Scan for the cell matching the given text and deliver its (X, Y) coordinate at center. 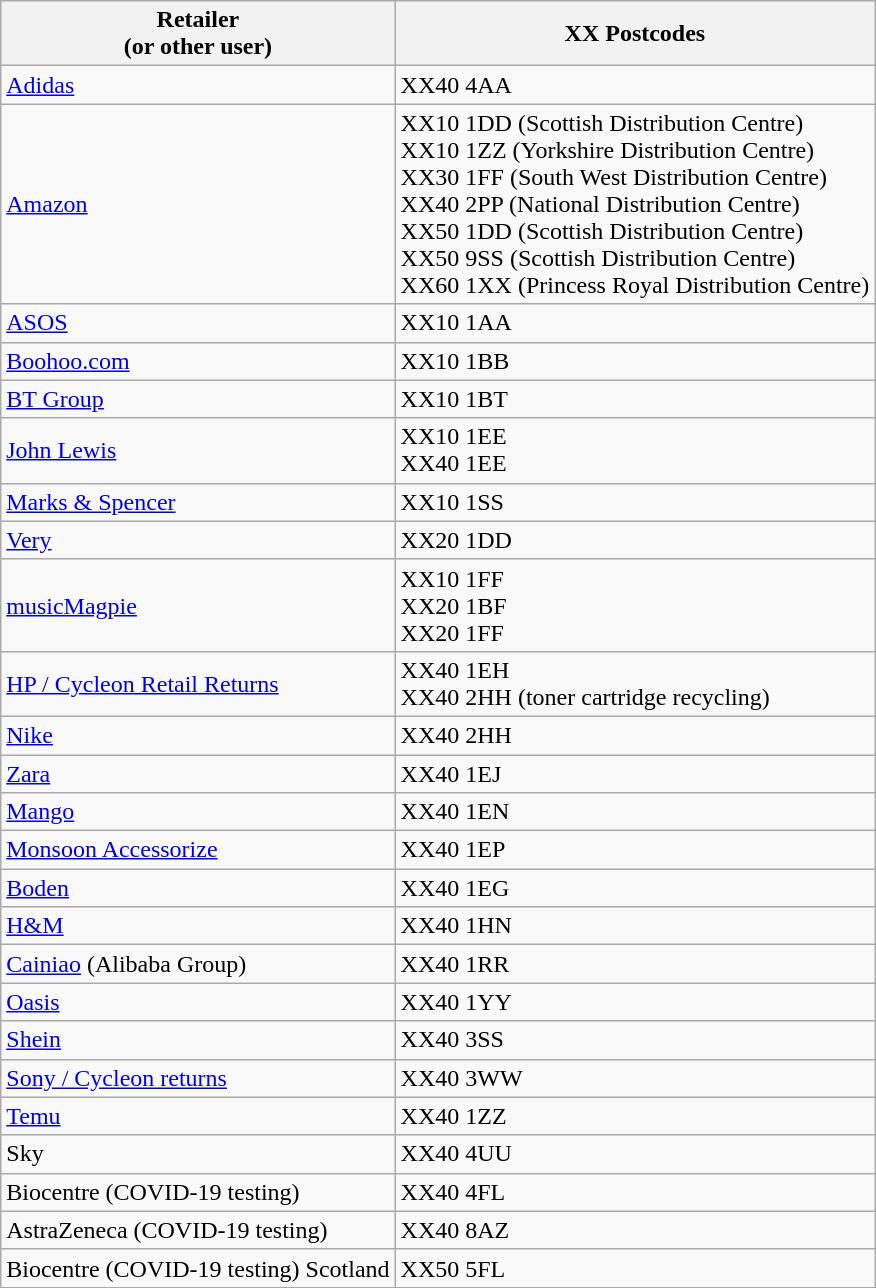
XX40 1YY (635, 1002)
XX40 4FL (635, 1192)
Mango (198, 812)
XX40 4AA (635, 85)
Sony / Cycleon returns (198, 1078)
H&M (198, 926)
XX Postcodes (635, 34)
John Lewis (198, 450)
Oasis (198, 1002)
Amazon (198, 204)
XX10 1FFXX20 1BFXX20 1FF (635, 605)
XX40 1EN (635, 812)
XX40 3WW (635, 1078)
Retailer(or other user) (198, 34)
Sky (198, 1154)
Biocentre (COVID-19 testing) (198, 1192)
XX10 1EEXX40 1EE (635, 450)
XX40 1EG (635, 888)
XX40 4UU (635, 1154)
Boden (198, 888)
Biocentre (COVID-19 testing) Scotland (198, 1268)
XX40 1RR (635, 964)
Very (198, 540)
XX10 1BT (635, 399)
Cainiao (Alibaba Group) (198, 964)
XX10 1SS (635, 502)
Nike (198, 735)
musicMagpie (198, 605)
XX40 3SS (635, 1040)
XX40 1HN (635, 926)
Monsoon Accessorize (198, 850)
BT Group (198, 399)
AstraZeneca (COVID-19 testing) (198, 1230)
XX20 1DD (635, 540)
XX10 1BB (635, 361)
XX10 1AA (635, 323)
Temu (198, 1116)
XX40 1EJ (635, 773)
XX50 5FL (635, 1268)
HP / Cycleon Retail Returns (198, 684)
ASOS (198, 323)
Shein (198, 1040)
XX40 1ZZ (635, 1116)
XX40 2HH (635, 735)
XX40 1EP (635, 850)
Zara (198, 773)
Adidas (198, 85)
XX40 8AZ (635, 1230)
Boohoo.com (198, 361)
Marks & Spencer (198, 502)
XX40 1EHXX40 2HH (toner cartridge recycling) (635, 684)
